For the text-containing cell, return its midpoint in (X, Y) coordinate format. 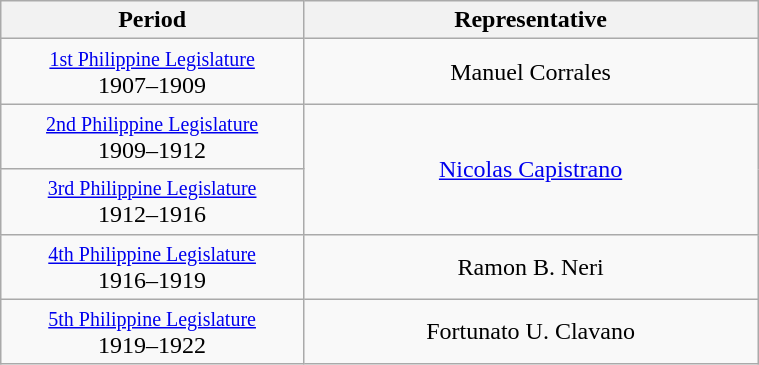
Ramon B. Neri (530, 266)
3rd Philippine Legislature1912–1916 (152, 202)
Period (152, 20)
4th Philippine Legislature1916–1919 (152, 266)
2nd Philippine Legislature1909–1912 (152, 136)
5th Philippine Legislature1919–1922 (152, 332)
1st Philippine Legislature1907–1909 (152, 72)
Representative (530, 20)
Fortunato U. Clavano (530, 332)
Manuel Corrales (530, 72)
Nicolas Capistrano (530, 169)
